Determine the [x, y] coordinate at the center of the cell enclosing the given text.  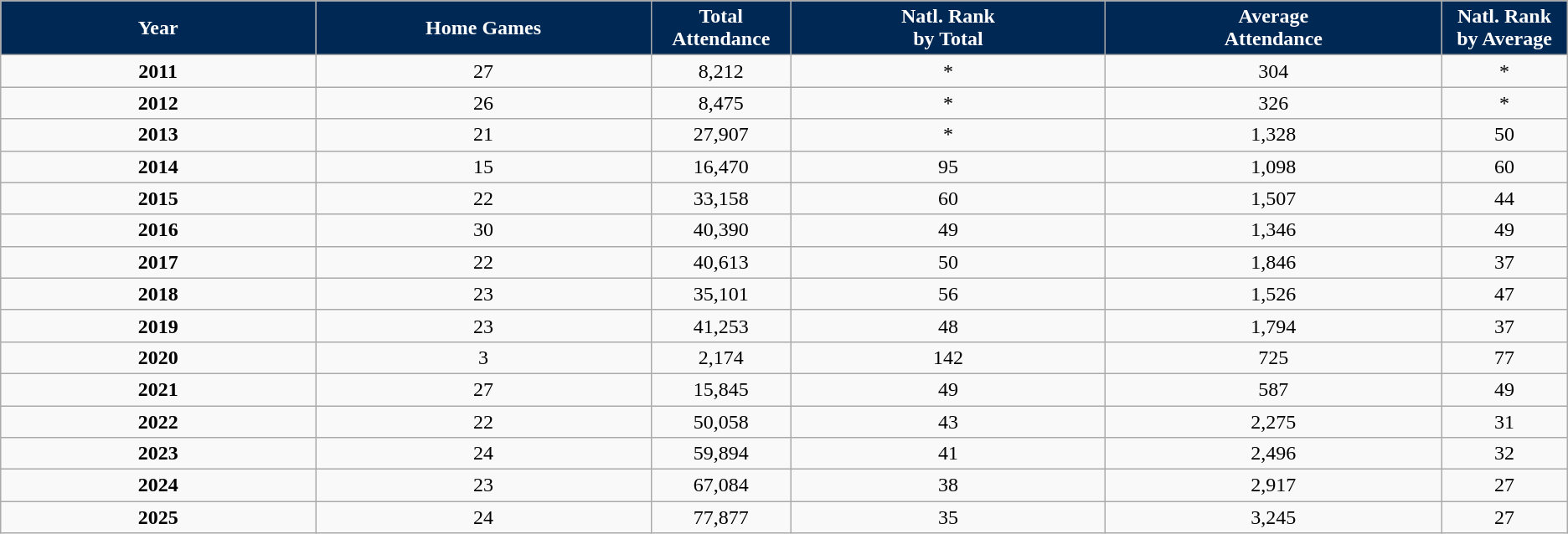
1,346 [1273, 230]
33,158 [721, 198]
2013 [158, 135]
16,470 [721, 167]
59,894 [721, 454]
32 [1504, 454]
1,507 [1273, 198]
27,907 [721, 135]
2,917 [1273, 485]
Year [158, 28]
35 [948, 517]
30 [484, 230]
2022 [158, 421]
15 [484, 167]
31 [1504, 421]
2016 [158, 230]
44 [1504, 198]
3 [484, 357]
2011 [158, 71]
304 [1273, 71]
2020 [158, 357]
26 [484, 103]
43 [948, 421]
1,794 [1273, 326]
56 [948, 294]
1,328 [1273, 135]
2023 [158, 454]
2017 [158, 262]
8,212 [721, 71]
2,275 [1273, 421]
95 [948, 167]
2018 [158, 294]
587 [1273, 389]
Natl. Rankby Total [948, 28]
142 [948, 357]
Natl. Rankby Average [1504, 28]
2015 [158, 198]
77,877 [721, 517]
35,101 [721, 294]
67,084 [721, 485]
15,845 [721, 389]
48 [948, 326]
2019 [158, 326]
725 [1273, 357]
41 [948, 454]
2024 [158, 485]
2,174 [721, 357]
8,475 [721, 103]
38 [948, 485]
1,098 [1273, 167]
2021 [158, 389]
326 [1273, 103]
1,846 [1273, 262]
AverageAttendance [1273, 28]
21 [484, 135]
2025 [158, 517]
2012 [158, 103]
1,526 [1273, 294]
40,390 [721, 230]
40,613 [721, 262]
50,058 [721, 421]
2014 [158, 167]
47 [1504, 294]
2,496 [1273, 454]
41,253 [721, 326]
Home Games [484, 28]
77 [1504, 357]
Total Attendance [721, 28]
3,245 [1273, 517]
